Capture the cell that displays the provided text and extract its [x, y] central coordinate. 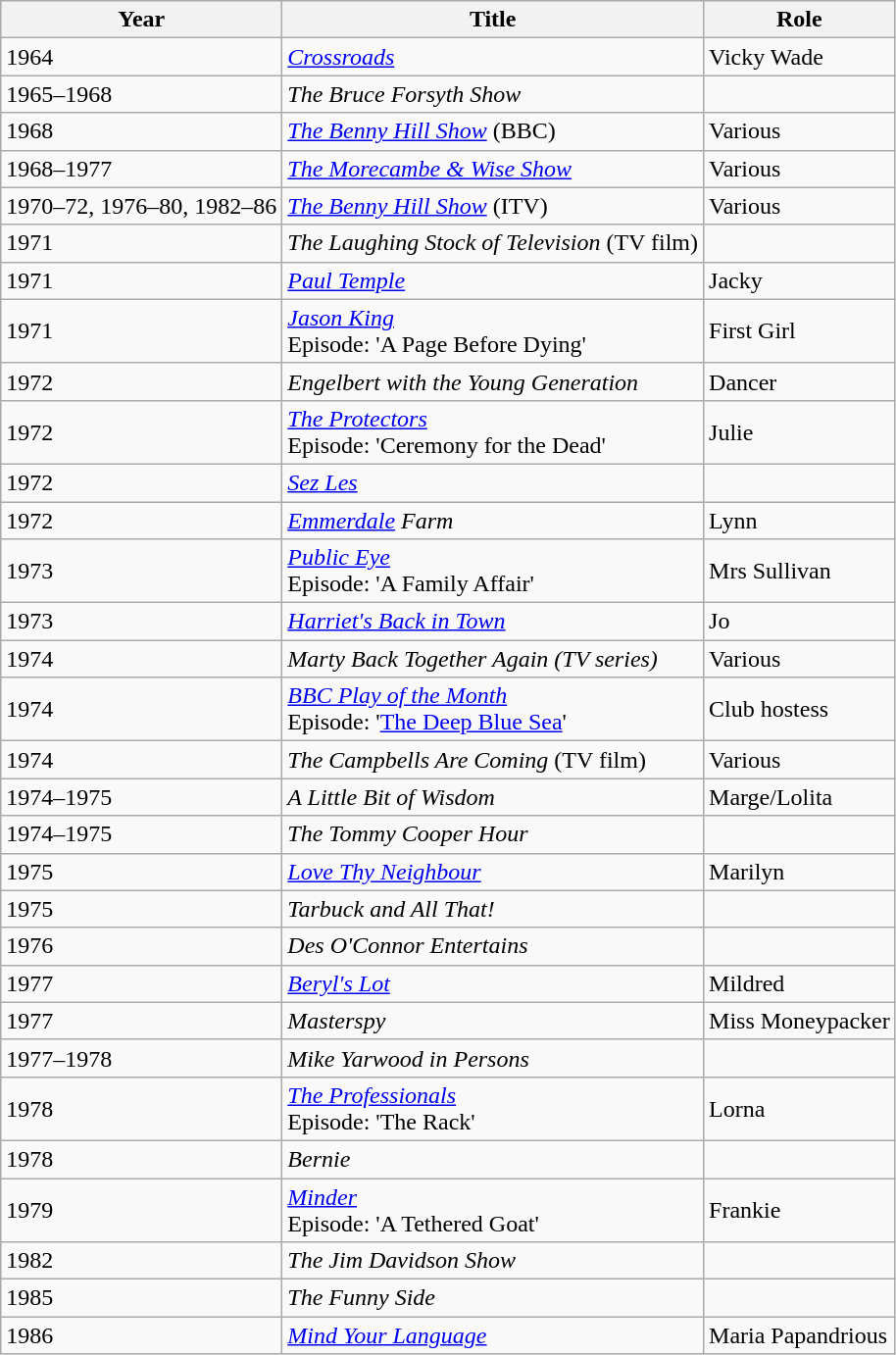
The Laughing Stock of Television (TV film) [493, 243]
Marge/Lolita [800, 797]
Vicky Wade [800, 57]
The Benny Hill Show (BBC) [493, 131]
1985 [141, 1298]
The Tommy Cooper Hour [493, 834]
Masterspy [493, 1021]
Mind Your Language [493, 1335]
Jacky [800, 280]
Des O'Connor Entertains [493, 946]
1977–1978 [141, 1058]
Crossroads [493, 57]
1976 [141, 946]
1979 [141, 1210]
First Girl [800, 331]
Tarbuck and All That! [493, 909]
Julie [800, 431]
The Funny Side [493, 1298]
1982 [141, 1261]
The ProfessionalsEpisode: 'The Rack' [493, 1108]
Role [800, 20]
Sez Les [493, 482]
Emmerdale Farm [493, 521]
Title [493, 20]
Mildred [800, 983]
1968–1977 [141, 169]
Marty Back Together Again (TV series) [493, 659]
Marilyn [800, 872]
The Jim Davidson Show [493, 1261]
The ProtectorsEpisode: 'Ceremony for the Dead' [493, 431]
1986 [141, 1335]
The Bruce Forsyth Show [493, 94]
Public EyeEpisode: 'A Family Affair' [493, 571]
Maria Papandrious [800, 1335]
Jason KingEpisode: 'A Page Before Dying' [493, 331]
1968 [141, 131]
Beryl's Lot [493, 983]
MinderEpisode: 'A Tethered Goat' [493, 1210]
Bernie [493, 1159]
Miss Moneypacker [800, 1021]
Engelbert with the Young Generation [493, 381]
1965–1968 [141, 94]
Club hostess [800, 710]
Frankie [800, 1210]
Mike Yarwood in Persons [493, 1058]
The Campbells Are Coming (TV film) [493, 760]
Mrs Sullivan [800, 571]
Lynn [800, 521]
The Morecambe & Wise Show [493, 169]
1964 [141, 57]
Paul Temple [493, 280]
Lorna [800, 1108]
Dancer [800, 381]
Love Thy Neighbour [493, 872]
Jo [800, 622]
The Benny Hill Show (ITV) [493, 206]
BBC Play of the MonthEpisode: 'The Deep Blue Sea' [493, 710]
1970–72, 1976–80, 1982–86 [141, 206]
Harriet's Back in Town [493, 622]
A Little Bit of Wisdom [493, 797]
Year [141, 20]
